From the cell containing the given text, extract its center point as [x, y] coordinate. 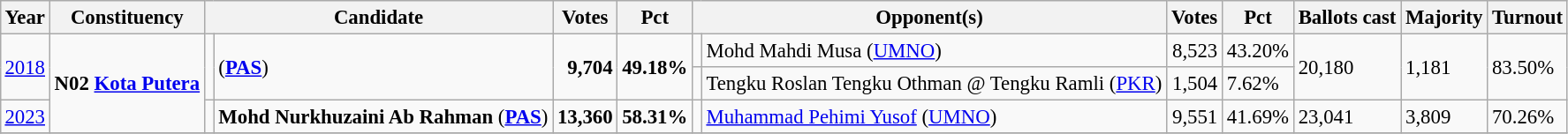
20,180 [1346, 67]
2018 [25, 67]
13,360 [585, 117]
7.62% [1258, 84]
Opponent(s) [929, 18]
N02 Kota Putera [127, 83]
83.50% [1528, 67]
49.18% [655, 67]
Tengku Roslan Tengku Othman @ Tengku Ramli (PKR) [934, 84]
58.31% [655, 117]
1,181 [1444, 67]
Muhammad Pehimi Yusof (UMNO) [934, 117]
(PAS) [383, 67]
8,523 [1194, 50]
Ballots cast [1346, 18]
Year [25, 18]
3,809 [1444, 117]
Candidate [378, 18]
Majority [1444, 18]
9,704 [585, 67]
23,041 [1346, 117]
9,551 [1194, 117]
43.20% [1258, 50]
Mohd Nurkhuzaini Ab Rahman (PAS) [383, 117]
70.26% [1528, 117]
1,504 [1194, 84]
41.69% [1258, 117]
Turnout [1528, 18]
2023 [25, 117]
Mohd Mahdi Musa (UMNO) [934, 50]
Constituency [127, 18]
